Search for the cell housing the specified text and yield its [X, Y] center coordinate. 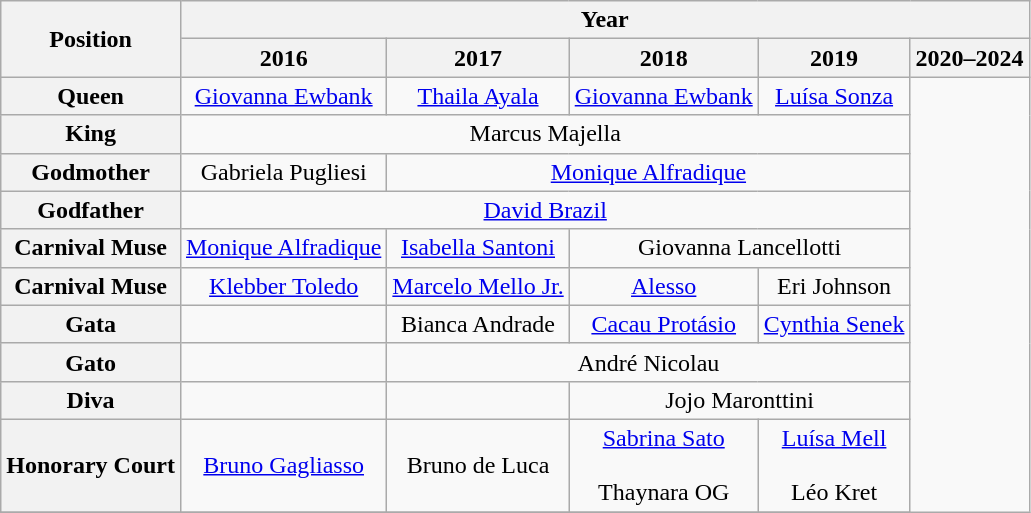
Marcelo Mello Jr. [478, 286]
Eri Johnson [834, 286]
Jojo Maronttini [740, 400]
King [91, 134]
Thaila Ayala [478, 96]
Bianca Andrade [478, 324]
Luísa Sonza [834, 96]
Bruno de Luca [478, 465]
Diva [91, 400]
2017 [478, 58]
Cacau Protásio [664, 324]
Giovanna Lancellotti [740, 248]
Godmother [91, 172]
Gata [91, 324]
Sabrina SatoThaynara OG [664, 465]
Gabriela Pugliesi [283, 172]
David Brazil [544, 210]
Position [91, 39]
2020–2024 [970, 58]
Klebber Toledo [283, 286]
Godfather [91, 210]
Year [604, 20]
2016 [283, 58]
Luísa MellLéo Kret [834, 465]
Marcus Majella [544, 134]
Gato [91, 362]
Honorary Court [91, 465]
Isabella Santoni [478, 248]
2018 [664, 58]
André Nicolau [648, 362]
Bruno Gagliasso [283, 465]
Cynthia Senek [834, 324]
2019 [834, 58]
Queen [91, 96]
Alesso [664, 286]
